Return (X, Y) of the center of cell containing provided text 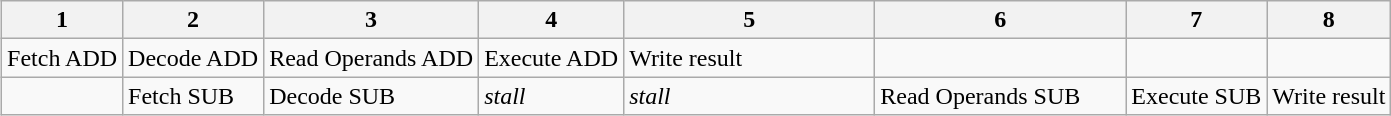
5 (750, 20)
Decode ADD (194, 58)
Decode SUB (372, 96)
2 (194, 20)
Fetch SUB (194, 96)
4 (552, 20)
7 (1196, 20)
Read Operands ADD (372, 58)
3 (372, 20)
8 (1329, 20)
Read Operands SUB (1000, 96)
Execute ADD (552, 58)
6 (1000, 20)
Fetch ADD (62, 58)
1 (62, 20)
Execute SUB (1196, 96)
